Locate the cell with the specified text and output its (x, y) center coordinate. 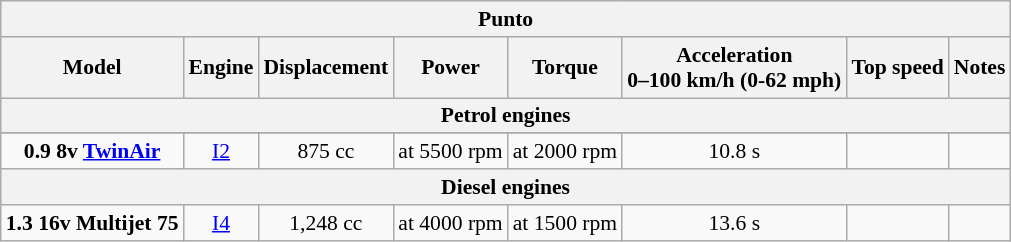
Petrol engines (506, 116)
Punto (506, 19)
1,248 cc (326, 223)
0.9 8v TwinAir (92, 152)
13.6 s (734, 223)
at 2000 rpm (565, 152)
Top speed (897, 68)
1.3 16v Multijet 75 (92, 223)
at 1500 rpm (565, 223)
Engine (222, 68)
Notes (980, 68)
Model (92, 68)
at 4000 rpm (450, 223)
I2 (222, 152)
10.8 s (734, 152)
Acceleration0–100 km/h (0-62 mph) (734, 68)
Diesel engines (506, 187)
Torque (565, 68)
Power (450, 68)
at 5500 rpm (450, 152)
Displacement (326, 68)
875 cc (326, 152)
I4 (222, 223)
